Output the [x, y] coordinate of the center of the cell containing the given text.  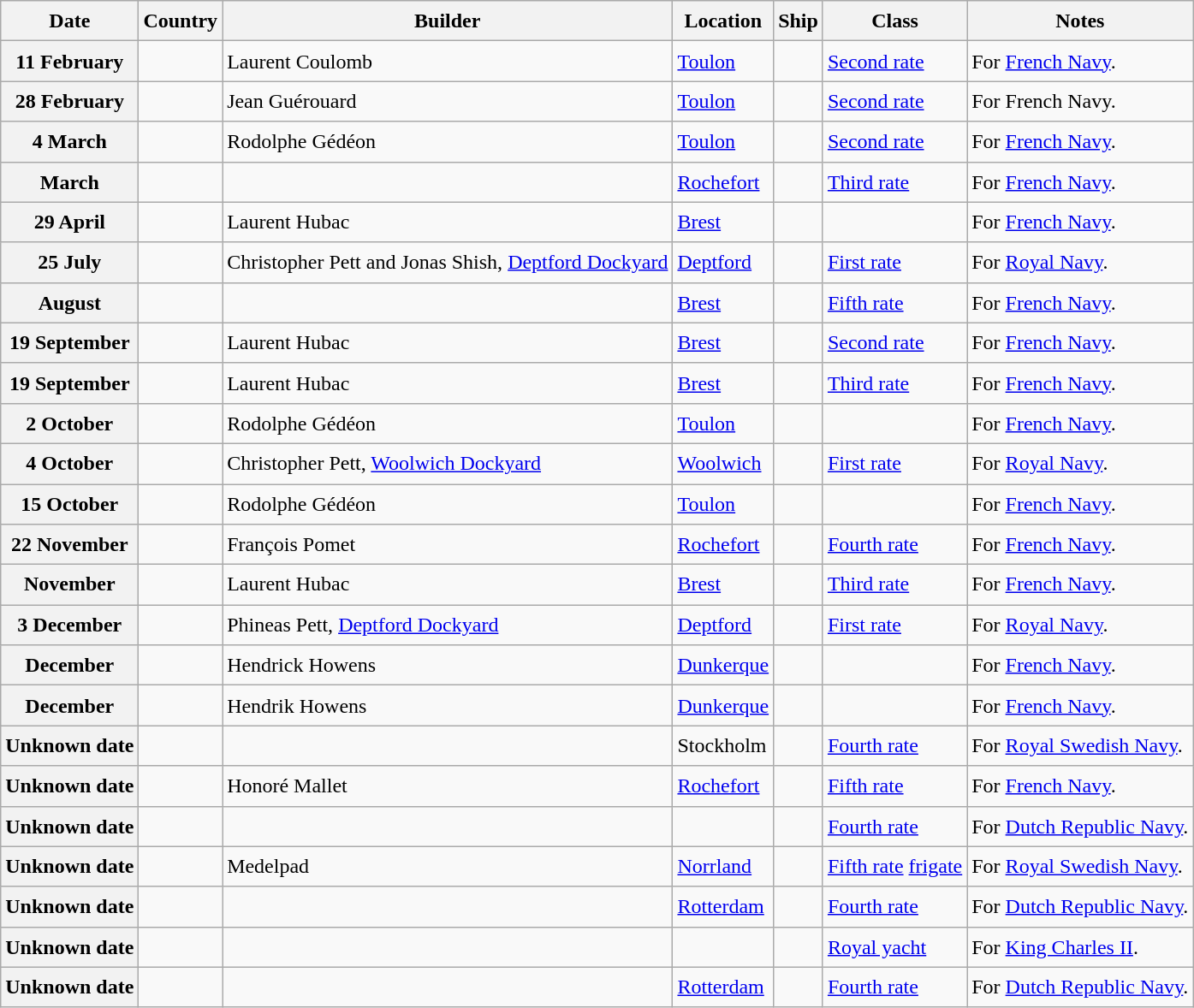
4 October [70, 464]
Phineas Pett, Deptford Dockyard [448, 625]
25 July [70, 262]
François Pomet [448, 544]
Ship [799, 21]
Date [70, 21]
2 October [70, 423]
Hendrick Howens [448, 666]
29 April [70, 222]
Jean Guérouard [448, 101]
Christopher Pett, Woolwich Dockyard [448, 464]
August [70, 303]
Norrland [723, 866]
Honoré Mallet [448, 786]
Builder [448, 21]
November [70, 585]
Location [723, 21]
Christopher Pett and Jonas Shish, Deptford Dockyard [448, 262]
Class [894, 21]
15 October [70, 505]
22 November [70, 544]
Fifth rate frigate [894, 866]
Laurent Coulomb [448, 62]
March [70, 181]
Notes [1080, 21]
Hendrik Howens [448, 705]
28 February [70, 101]
4 March [70, 142]
3 December [70, 625]
For King Charles II. [1080, 946]
11 February [70, 62]
Medelpad [448, 866]
Woolwich [723, 464]
Country [181, 21]
Stockholm [723, 746]
Royal yacht [894, 946]
